Locate the cell with the specified text and output its (X, Y) center coordinate. 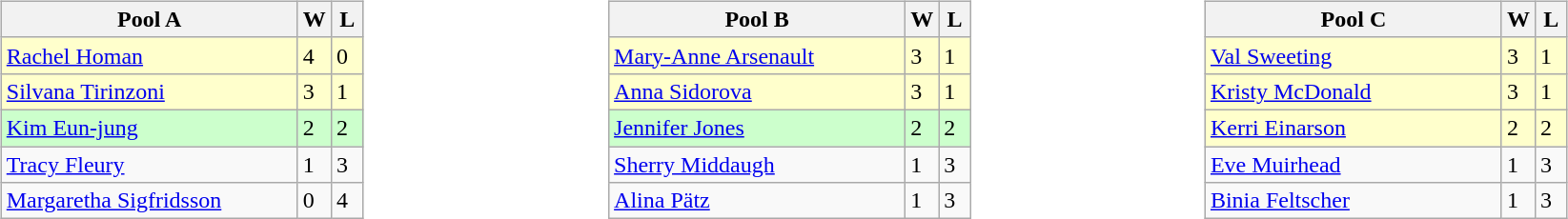
Kristy McDonald (1354, 91)
Anna Sidorova (757, 91)
Kerri Einarson (1354, 128)
Tracy Fleury (149, 165)
Sherry Middaugh (757, 165)
Kim Eun-jung (149, 128)
Margaretha Sigfridsson (149, 201)
Pool B (757, 19)
Jennifer Jones (757, 128)
Mary-Anne Arsenault (757, 55)
Alina Pätz (757, 201)
Rachel Homan (149, 55)
Binia Feltscher (1354, 201)
Eve Muirhead (1354, 165)
Val Sweeting (1354, 55)
Pool A (149, 19)
Silvana Tirinzoni (149, 91)
Pool C (1354, 19)
